Find where the given text appears and provide that cell's center as [X, Y] coordinate. 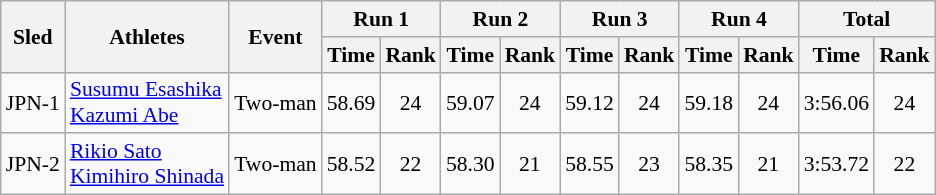
23 [650, 164]
Athletes [147, 36]
58.30 [470, 164]
59.12 [590, 102]
59.07 [470, 102]
Sled [33, 36]
Rikio SatoKimihiro Shinada [147, 164]
58.52 [352, 164]
Susumu EsashikaKazumi Abe [147, 102]
Total [867, 19]
Run 3 [620, 19]
Run 2 [500, 19]
58.35 [708, 164]
58.55 [590, 164]
JPN-1 [33, 102]
3:53.72 [836, 164]
58.69 [352, 102]
Run 4 [738, 19]
JPN-2 [33, 164]
Event [276, 36]
Run 1 [382, 19]
3:56.06 [836, 102]
59.18 [708, 102]
